Output the (X, Y) coordinate of the center of the cell containing the given text.  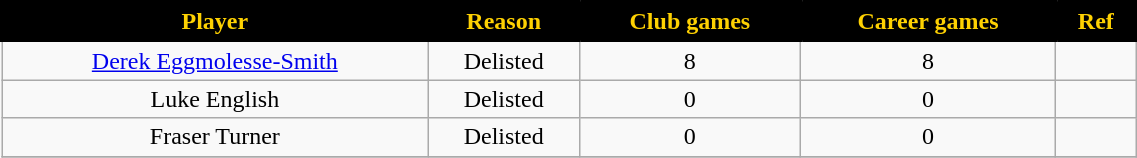
Career games (928, 22)
Player (216, 22)
Reason (504, 22)
Club games (690, 22)
Ref (1096, 22)
Fraser Turner (216, 137)
Derek Eggmolesse-Smith (216, 60)
Luke English (216, 99)
